Identify which cell holds the provided text, then report its (X, Y) central coordinate. 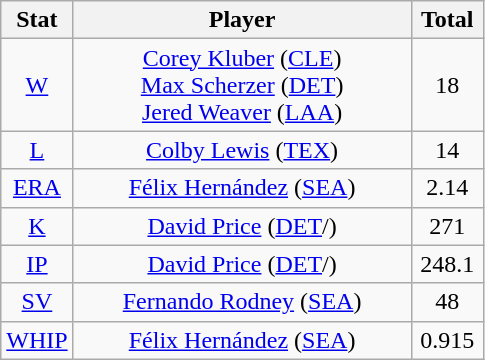
48 (447, 302)
271 (447, 226)
ERA (37, 188)
Total (447, 20)
W (37, 85)
Colby Lewis (TEX) (242, 150)
248.1 (447, 264)
18 (447, 85)
WHIP (37, 340)
Stat (37, 20)
14 (447, 150)
K (37, 226)
L (37, 150)
SV (37, 302)
Corey Kluber (CLE)Max Scherzer (DET)Jered Weaver (LAA) (242, 85)
2.14 (447, 188)
0.915 (447, 340)
Fernando Rodney (SEA) (242, 302)
IP (37, 264)
Player (242, 20)
